Detect which cell encompasses the target text, then output its [x, y] center coordinate. 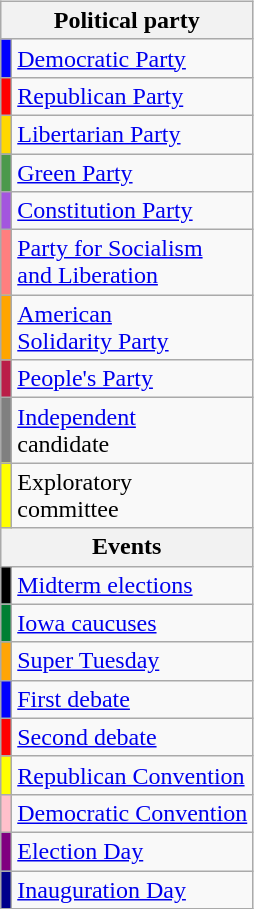
AmericanSolidarity Party [132, 328]
Iowa caucuses [132, 623]
Events [127, 547]
Exploratorycommittee [132, 496]
Republican Party [132, 96]
Democratic Convention [132, 813]
Republican Convention [132, 775]
Super Tuesday [132, 661]
Second debate [132, 737]
Election Day [132, 851]
Midterm elections [132, 585]
Green Party [132, 173]
Constitution Party [132, 211]
Libertarian Party [132, 134]
Democratic Party [132, 58]
People's Party [132, 379]
Independentcandidate [132, 430]
Political party [127, 20]
Party for Socialismand Liberation [132, 262]
Inauguration Day [132, 889]
First debate [132, 699]
